Capture the cell that displays the provided text and extract its [x, y] central coordinate. 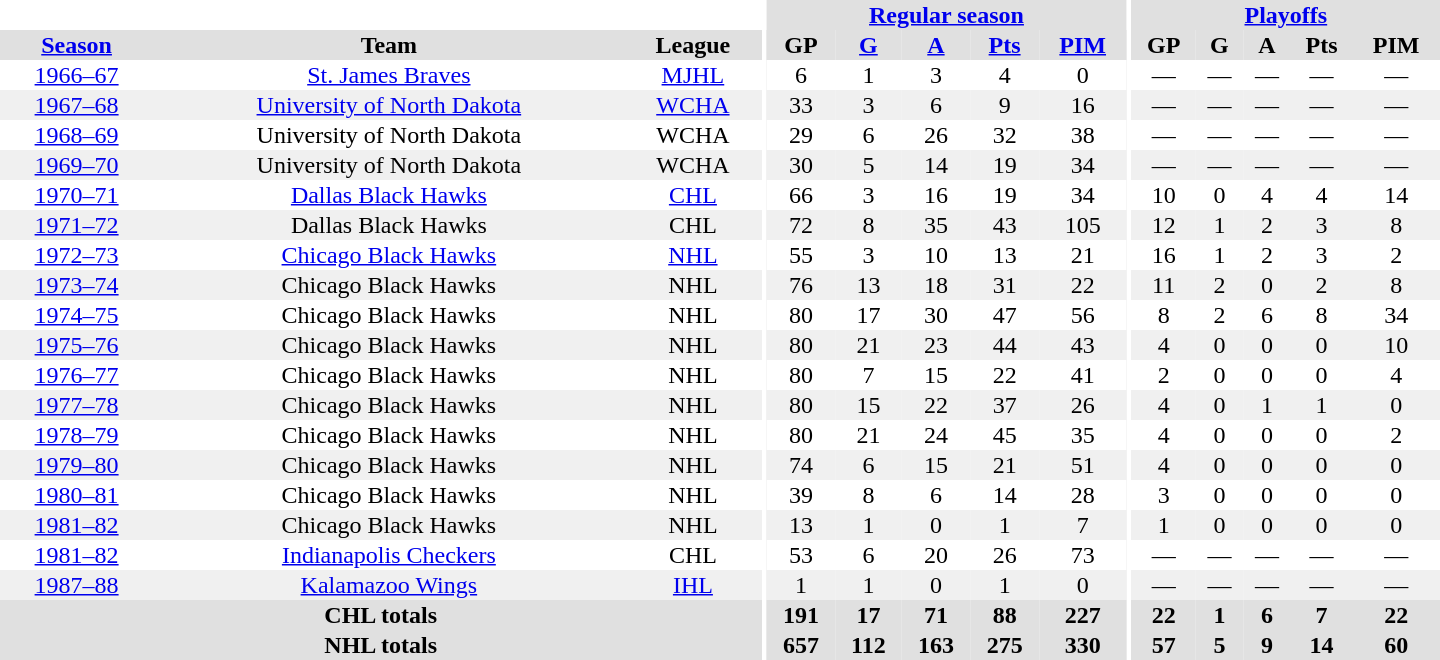
73 [1082, 555]
18 [936, 285]
38 [1082, 135]
163 [936, 645]
23 [936, 345]
1970–71 [76, 195]
1972–73 [76, 255]
Indianapolis Checkers [388, 555]
11 [1164, 285]
39 [802, 495]
191 [802, 615]
MJHL [694, 75]
24 [936, 435]
41 [1082, 375]
74 [802, 465]
Team [388, 45]
Kalamazoo Wings [388, 585]
71 [936, 615]
66 [802, 195]
88 [1004, 615]
28 [1082, 495]
12 [1164, 225]
Season [76, 45]
31 [1004, 285]
1975–76 [76, 345]
76 [802, 285]
1974–75 [76, 315]
NHL totals [380, 645]
20 [936, 555]
55 [802, 255]
Playoffs [1286, 15]
32 [1004, 135]
1980–81 [76, 495]
IHL [694, 585]
1978–79 [76, 435]
56 [1082, 315]
St. James Braves [388, 75]
47 [1004, 315]
1976–77 [76, 375]
227 [1082, 615]
29 [802, 135]
657 [802, 645]
37 [1004, 405]
1977–78 [76, 405]
275 [1004, 645]
Regular season [947, 15]
53 [802, 555]
1973–74 [76, 285]
33 [802, 105]
330 [1082, 645]
1968–69 [76, 135]
1987–88 [76, 585]
105 [1082, 225]
1967–68 [76, 105]
72 [802, 225]
45 [1004, 435]
57 [1164, 645]
1971–72 [76, 225]
1966–67 [76, 75]
44 [1004, 345]
1979–80 [76, 465]
112 [868, 645]
51 [1082, 465]
60 [1396, 645]
1969–70 [76, 165]
League [694, 45]
CHL totals [380, 615]
